From the cell containing the given text, extract its center point as (x, y) coordinate. 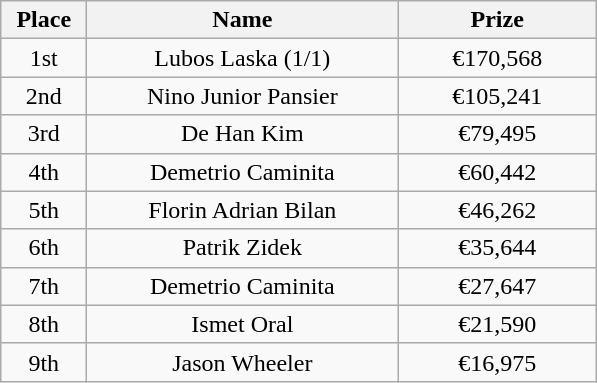
Prize (498, 20)
1st (44, 58)
€170,568 (498, 58)
Jason Wheeler (242, 362)
€27,647 (498, 286)
€16,975 (498, 362)
Place (44, 20)
€21,590 (498, 324)
€105,241 (498, 96)
Ismet Oral (242, 324)
€60,442 (498, 172)
7th (44, 286)
5th (44, 210)
6th (44, 248)
9th (44, 362)
Patrik Zidek (242, 248)
€79,495 (498, 134)
Florin Adrian Bilan (242, 210)
De Han Kim (242, 134)
Nino Junior Pansier (242, 96)
2nd (44, 96)
8th (44, 324)
Name (242, 20)
€46,262 (498, 210)
Lubos Laska (1/1) (242, 58)
€35,644 (498, 248)
4th (44, 172)
3rd (44, 134)
